Scan for the cell matching the given text and deliver its [X, Y] coordinate at center. 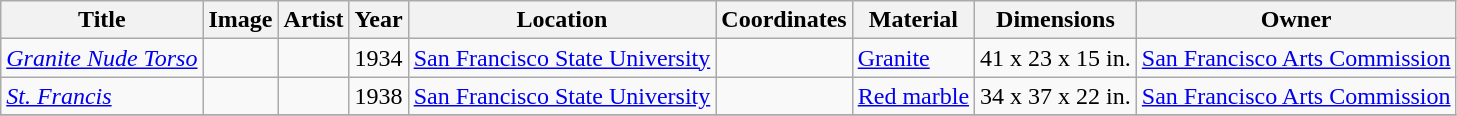
St. Francis [102, 96]
Dimensions [1056, 20]
Granite [913, 58]
Year [378, 20]
Coordinates [784, 20]
Granite Nude Torso [102, 58]
Owner [1296, 20]
Location [562, 20]
Material [913, 20]
34 x 37 x 22 in. [1056, 96]
Image [240, 20]
1934 [378, 58]
41 x 23 x 15 in. [1056, 58]
Artist [314, 20]
1938 [378, 96]
Red marble [913, 96]
Title [102, 20]
